Provide the (X, Y) coordinate of the cell's center where the given text is located.  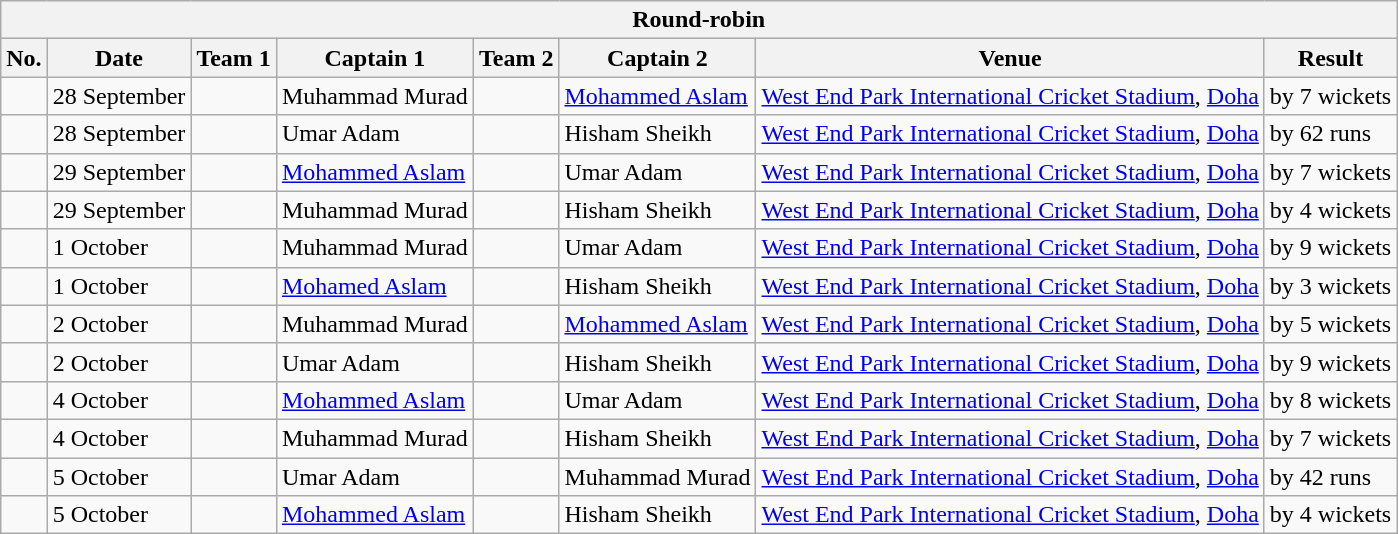
Result (1330, 58)
by 62 runs (1330, 134)
Team 1 (234, 58)
Captain 2 (658, 58)
by 8 wickets (1330, 400)
Date (119, 58)
Team 2 (516, 58)
No. (24, 58)
by 5 wickets (1330, 324)
Mohamed Aslam (374, 286)
Captain 1 (374, 58)
by 3 wickets (1330, 286)
by 42 runs (1330, 477)
Round-robin (699, 20)
Venue (1010, 58)
